Return [X, Y] of the center of cell containing provided text 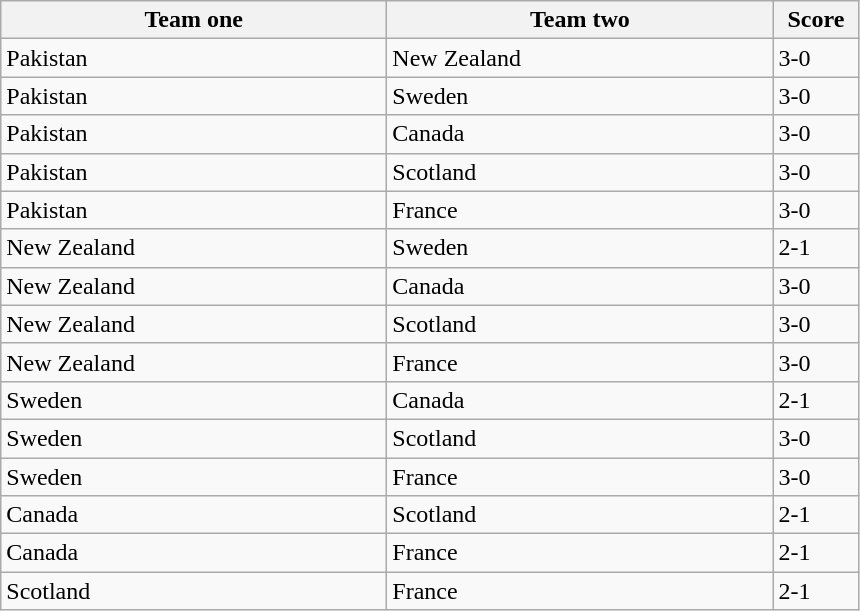
Score [816, 20]
Team two [580, 20]
Team one [194, 20]
